Search for the cell housing the specified text and yield its (X, Y) center coordinate. 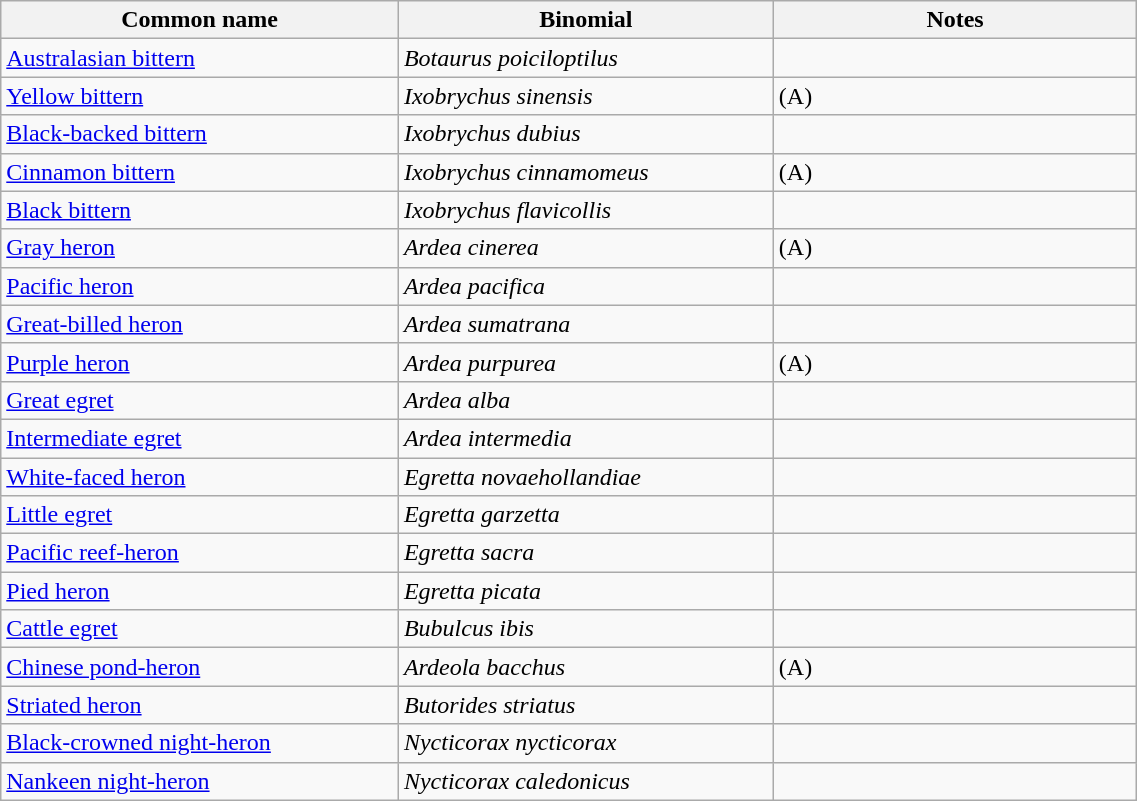
Ixobrychus dubius (586, 134)
Egretta novaehollandiae (586, 477)
Purple heron (200, 362)
Australasian bittern (200, 58)
Gray heron (200, 248)
Intermediate egret (200, 438)
Pacific reef-heron (200, 553)
Black-crowned night-heron (200, 743)
Ixobrychus sinensis (586, 96)
Black-backed bittern (200, 134)
Cattle egret (200, 629)
Ardea cinerea (586, 248)
Ardea alba (586, 400)
Butorides striatus (586, 705)
Pied heron (200, 591)
Common name (200, 20)
White-faced heron (200, 477)
Notes (955, 20)
Black bittern (200, 210)
Nankeen night-heron (200, 781)
Egretta picata (586, 591)
Chinese pond-heron (200, 667)
Ardeola bacchus (586, 667)
Ardea intermedia (586, 438)
Binomial (586, 20)
Yellow bittern (200, 96)
Ardea pacifica (586, 286)
Ixobrychus flavicollis (586, 210)
Botaurus poiciloptilus (586, 58)
Great egret (200, 400)
Great-billed heron (200, 324)
Ardea purpurea (586, 362)
Ardea sumatrana (586, 324)
Pacific heron (200, 286)
Bubulcus ibis (586, 629)
Ixobrychus cinnamomeus (586, 172)
Striated heron (200, 705)
Egretta garzetta (586, 515)
Cinnamon bittern (200, 172)
Nycticorax nycticorax (586, 743)
Little egret (200, 515)
Nycticorax caledonicus (586, 781)
Egretta sacra (586, 553)
